Return the (X, Y) coordinate for the center point of the cell that contains the specified text.  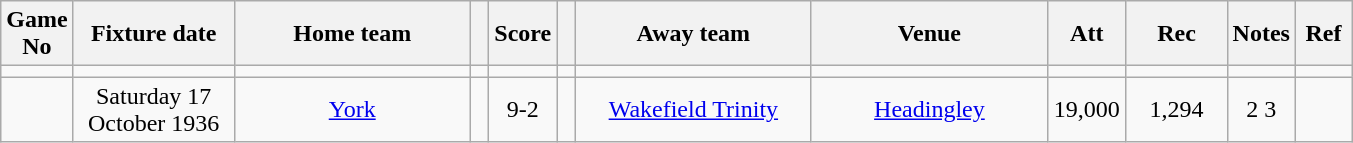
Score (523, 34)
Fixture date (154, 34)
Headingley (929, 110)
York (352, 110)
9-2 (523, 110)
Game No (37, 34)
1,294 (1176, 110)
Away team (693, 34)
Ref (1323, 34)
2 3 (1261, 110)
Venue (929, 34)
Saturday 17 October 1936 (154, 110)
19,000 (1086, 110)
Notes (1261, 34)
Rec (1176, 34)
Home team (352, 34)
Wakefield Trinity (693, 110)
Att (1086, 34)
